Provide the (x, y) coordinate of the cell's center where the given text is located.  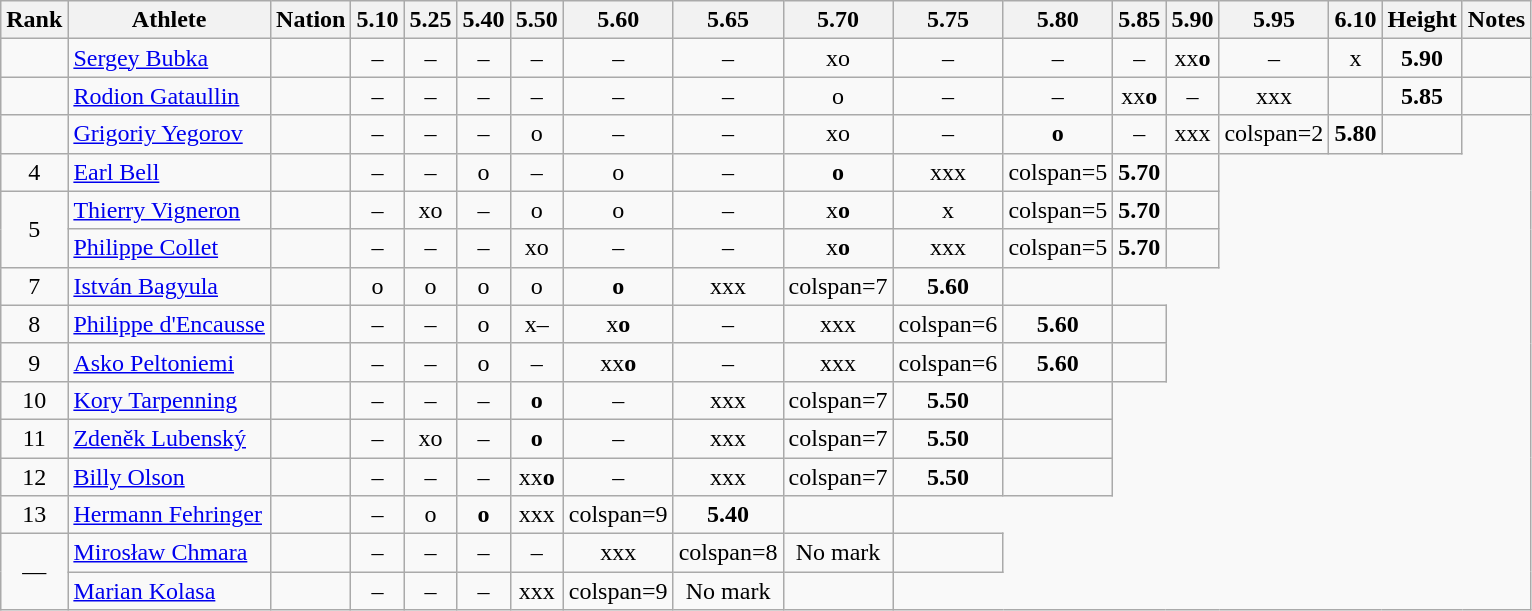
Rank (34, 20)
9 (34, 362)
Thierry Vigneron (170, 210)
11 (34, 438)
5.95 (1274, 20)
5.10 (378, 20)
— (34, 572)
x– (536, 324)
Billy Olson (170, 477)
4 (34, 172)
13 (34, 515)
Philippe d'Encausse (170, 324)
5.75 (948, 20)
Kory Tarpenning (170, 400)
Earl Bell (170, 172)
5.25 (430, 20)
12 (34, 477)
Athlete (170, 20)
Nation (311, 20)
5 (34, 229)
István Bagyula (170, 286)
6.10 (1356, 20)
Marian Kolasa (170, 591)
colspan=2 (1274, 134)
Rodion Gataullin (170, 96)
Zdeněk Lubenský (170, 438)
Asko Peltoniemi (170, 362)
Grigoriy Yegorov (170, 134)
Sergey Bubka (170, 58)
Notes (1496, 20)
Mirosław Chmara (170, 553)
Hermann Fehringer (170, 515)
Philippe Collet (170, 248)
10 (34, 400)
Height (1422, 20)
7 (34, 286)
8 (34, 324)
colspan=8 (728, 553)
5.65 (728, 20)
